Scan for the cell matching the given text and deliver its [X, Y] coordinate at center. 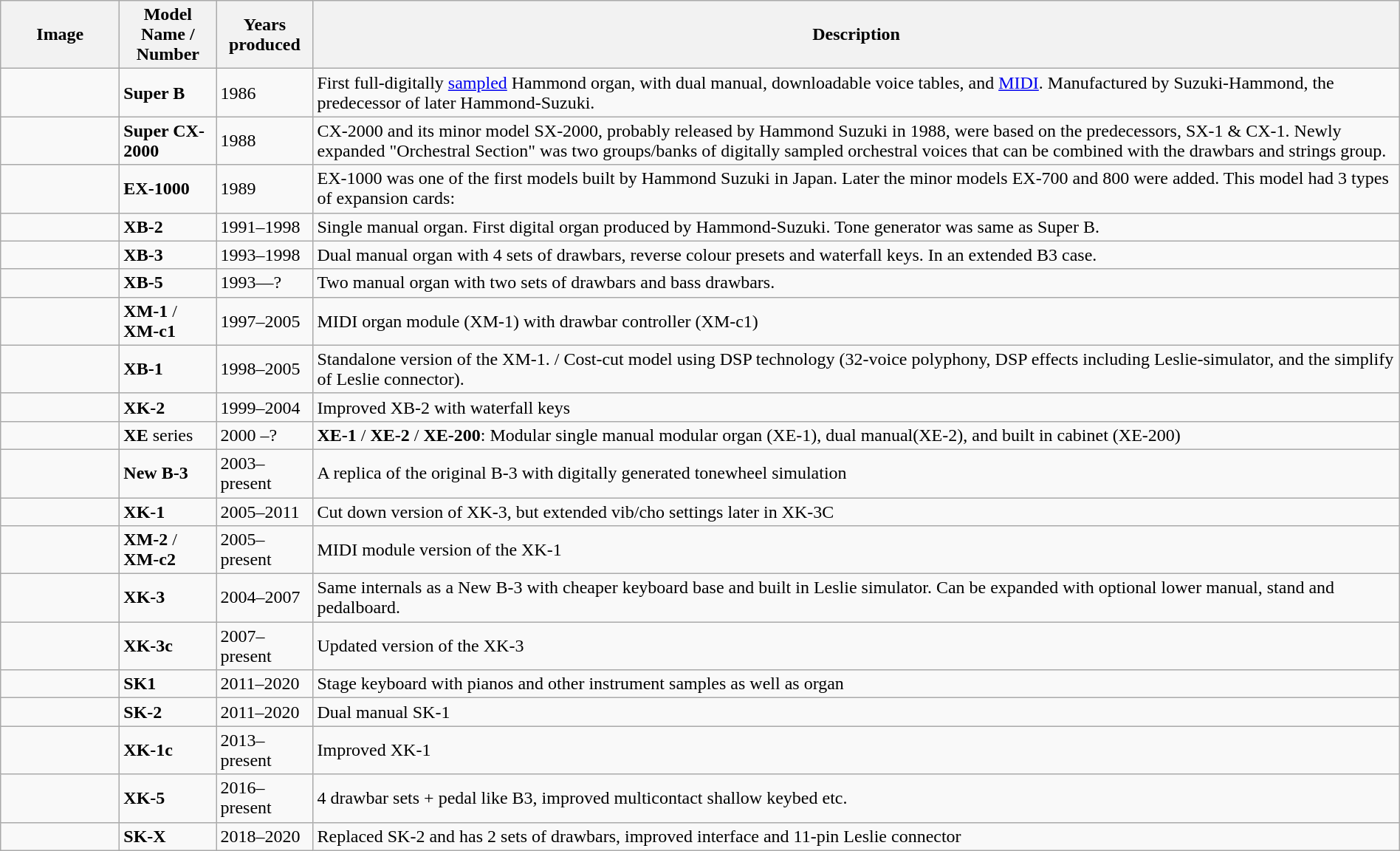
Improved XB-2 with waterfall keys [857, 407]
SK-2 [168, 712]
XK-3 [168, 598]
1989 [264, 189]
XK-1 [168, 512]
MIDI module version of the XK-1 [857, 550]
XE series [168, 435]
XK-5 [168, 798]
2018–2020 [264, 836]
1999–2004 [264, 407]
2004–2007 [264, 598]
2005–present [264, 550]
XB-5 [168, 283]
XB-1 [168, 369]
XM-1 / XM-c1 [168, 321]
1988 [264, 140]
Improved XK-1 [857, 751]
Dual manual SK-1 [857, 712]
XB-2 [168, 227]
XK-1c [168, 751]
2000 –? [264, 435]
1998–2005 [264, 369]
Super B [168, 93]
Years produced [264, 35]
2003–present [264, 473]
Description [857, 35]
4 drawbar sets + pedal like B3, improved multicontact shallow keybed etc. [857, 798]
2007–present [264, 646]
MIDI organ module (XM-1) with drawbar controller (XM-c1) [857, 321]
XK-2 [168, 407]
Cut down version of XK-3, but extended vib/cho settings later in XK-3C [857, 512]
Single manual organ. First digital organ produced by Hammond-Suzuki. Tone generator was same as Super B. [857, 227]
Dual manual organ with 4 sets of drawbars, reverse colour presets and waterfall keys. In an extended B3 case. [857, 255]
1991–1998 [264, 227]
1993–1998 [264, 255]
XE-1 / XE-2 / XE-200: Modular single manual modular organ (XE-1), dual manual(XE-2), and built in cabinet (XE-200) [857, 435]
1986 [264, 93]
New B-3 [168, 473]
Replaced SK-2 and has 2 sets of drawbars, improved interface and 11-pin Leslie connector [857, 836]
1993—? [264, 283]
2013–present [264, 751]
Two manual organ with two sets of drawbars and bass drawbars. [857, 283]
2016–present [264, 798]
Image [61, 35]
SK-X [168, 836]
XM-2 / XM-c2 [168, 550]
Updated version of the XK-3 [857, 646]
Super CX-2000 [168, 140]
Model Name / Number [168, 35]
Stage keyboard with pianos and other instrument samples as well as organ [857, 684]
2005–2011 [264, 512]
EX-1000 [168, 189]
1997–2005 [264, 321]
XK-3c [168, 646]
XB-3 [168, 255]
A replica of the original B-3 with digitally generated tonewheel simulation [857, 473]
SK1 [168, 684]
